Extract the (X, Y) coordinate from the center of the cell holding the provided text.  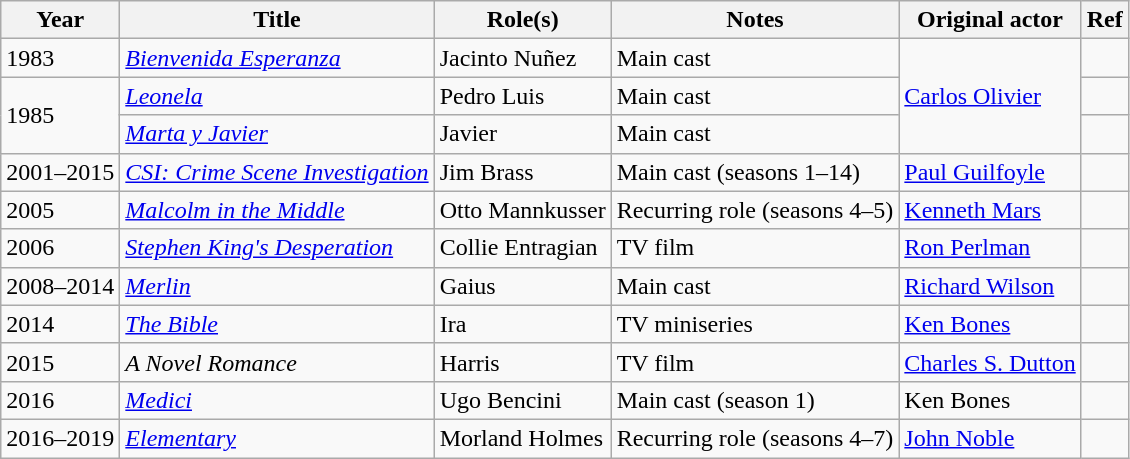
2015 (60, 362)
Jacinto Nuñez (522, 58)
Morland Holmes (522, 438)
The Bible (277, 324)
2008–2014 (60, 286)
Malcolm in the Middle (277, 210)
Pedro Luis (522, 96)
1983 (60, 58)
Jim Brass (522, 172)
Leonela (277, 96)
Ref (1104, 20)
Marta y Javier (277, 134)
Otto Mannkusser (522, 210)
Recurring role (seasons 4–5) (755, 210)
2005 (60, 210)
Stephen King's Desperation (277, 248)
Ron Perlman (990, 248)
Richard Wilson (990, 286)
Main cast (season 1) (755, 400)
Harris (522, 362)
Ugo Bencini (522, 400)
Ira (522, 324)
Javier (522, 134)
John Noble (990, 438)
Collie Entragian (522, 248)
Carlos Olivier (990, 96)
Title (277, 20)
2016 (60, 400)
Main cast (seasons 1–14) (755, 172)
2006 (60, 248)
Medici (277, 400)
Gaius (522, 286)
Original actor (990, 20)
Paul Guilfoyle (990, 172)
Bienvenida Esperanza (277, 58)
Kenneth Mars (990, 210)
2014 (60, 324)
2001–2015 (60, 172)
Merlin (277, 286)
Year (60, 20)
Elementary (277, 438)
Notes (755, 20)
1985 (60, 115)
Charles S. Dutton (990, 362)
2016–2019 (60, 438)
Recurring role (seasons 4–7) (755, 438)
CSI: Crime Scene Investigation (277, 172)
A Novel Romance (277, 362)
TV miniseries (755, 324)
Role(s) (522, 20)
